Return [x, y] of the center of cell containing provided text 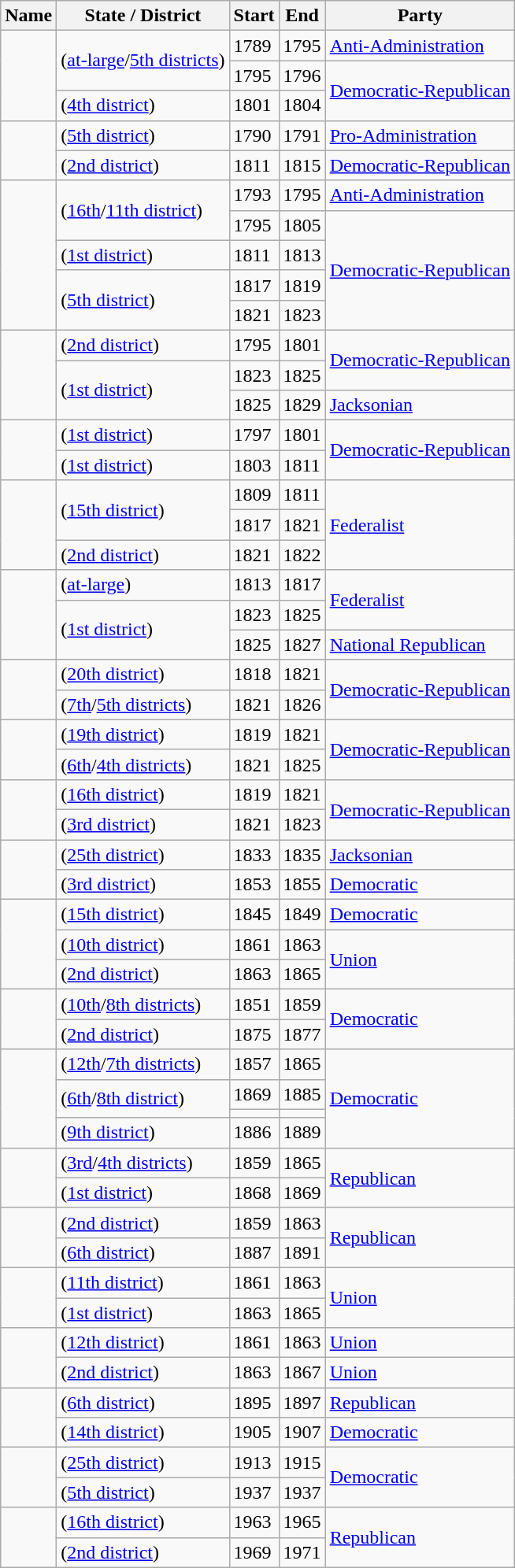
(11th district) [143, 1282]
(3rd/4th districts) [143, 1163]
1886 [254, 1133]
(20th district) [143, 675]
1851 [254, 1004]
(4th district) [143, 105]
1803 [254, 465]
1969 [254, 1552]
1889 [302, 1133]
Start [254, 16]
1875 [254, 1034]
1829 [302, 405]
1855 [302, 885]
1833 [254, 854]
Pro-Administration [420, 135]
1835 [302, 854]
1913 [254, 1463]
1965 [302, 1522]
National Republican [420, 645]
1915 [302, 1463]
(14th district) [143, 1433]
1907 [302, 1433]
1963 [254, 1522]
1818 [254, 675]
1790 [254, 135]
1849 [302, 915]
End [302, 16]
(at-large/5th districts) [143, 61]
1793 [254, 195]
1789 [254, 46]
(at-large) [143, 585]
1853 [254, 885]
1826 [302, 704]
1791 [302, 135]
(9th district) [143, 1133]
1868 [254, 1193]
1815 [302, 165]
(10th district) [143, 945]
1895 [254, 1403]
1857 [254, 1064]
(6th/8th district) [143, 1099]
(12th/7th districts) [143, 1064]
1809 [254, 495]
(10th/8th districts) [143, 1004]
Name [28, 16]
1887 [254, 1252]
State / District [143, 16]
1891 [302, 1252]
1797 [254, 435]
1805 [302, 225]
1885 [302, 1094]
(16th/11th district) [143, 210]
(19th district) [143, 734]
1822 [302, 555]
1971 [302, 1552]
1827 [302, 645]
1796 [302, 76]
1897 [302, 1403]
(7th/5th districts) [143, 704]
1905 [254, 1433]
1804 [302, 105]
1845 [254, 915]
Party [420, 16]
(12th district) [143, 1343]
1867 [302, 1373]
(6th/4th districts) [143, 764]
1877 [302, 1034]
